Identify which cell holds the provided text, then report its (x, y) central coordinate. 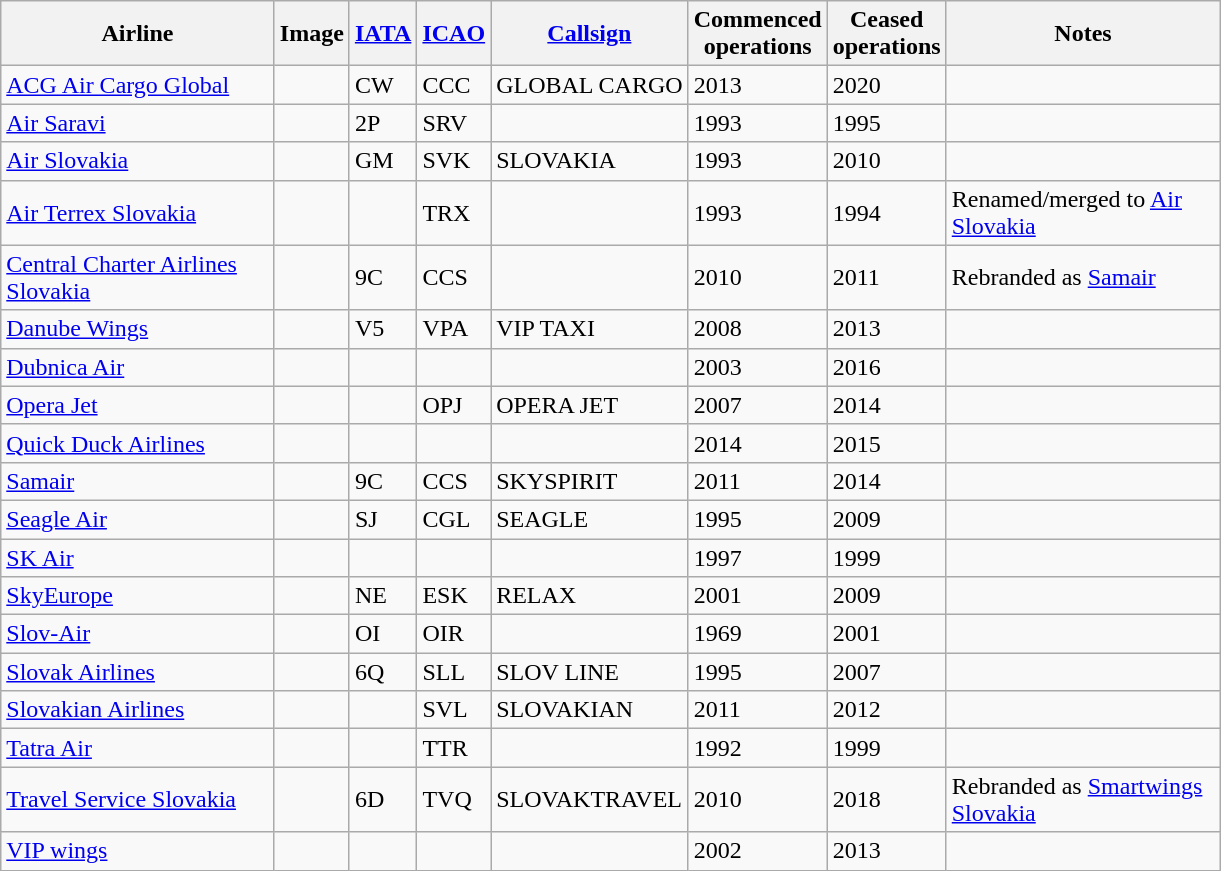
2P (383, 123)
SKYSPIRIT (590, 481)
ICAO (454, 34)
SEAGLE (590, 519)
TRX (454, 212)
CCC (454, 85)
TTR (454, 748)
GM (383, 161)
1997 (758, 557)
Rebranded as Samair (1083, 278)
SK Air (138, 557)
Ceasedoperations (886, 34)
OIR (454, 634)
IATA (383, 34)
SVL (454, 710)
1992 (758, 748)
ESK (454, 596)
2016 (886, 367)
2018 (886, 800)
SJ (383, 519)
Opera Jet (138, 405)
Callsign (590, 34)
SkyEurope (138, 596)
TVQ (454, 800)
Airline (138, 34)
RELAX (590, 596)
Danube Wings (138, 329)
Slovakian Airlines (138, 710)
Slovak Airlines (138, 672)
Seagle Air (138, 519)
6D (383, 800)
VIP TAXI (590, 329)
2002 (758, 851)
ACG Air Cargo Global (138, 85)
2008 (758, 329)
CW (383, 85)
SLOVAKIAN (590, 710)
Travel Service Slovakia (138, 800)
VPA (454, 329)
Air Saravi (138, 123)
SLOVAKIA (590, 161)
Quick Duck Airlines (138, 443)
SLOVAKTRAVEL (590, 800)
OPERA JET (590, 405)
NE (383, 596)
SLOV LINE (590, 672)
2012 (886, 710)
OPJ (454, 405)
GLOBAL CARGO (590, 85)
Samair (138, 481)
Renamed/merged to Air Slovakia (1083, 212)
Rebranded as Smartwings Slovakia (1083, 800)
V5 (383, 329)
Commencedoperations (758, 34)
CGL (454, 519)
OI (383, 634)
2003 (758, 367)
Notes (1083, 34)
Tatra Air (138, 748)
Central Charter Airlines Slovakia (138, 278)
2015 (886, 443)
6Q (383, 672)
2020 (886, 85)
SLL (454, 672)
Image (312, 34)
1969 (758, 634)
Slov-Air (138, 634)
1994 (886, 212)
Air Terrex Slovakia (138, 212)
Dubnica Air (138, 367)
VIP wings (138, 851)
SVK (454, 161)
SRV (454, 123)
Air Slovakia (138, 161)
